Determine the [X, Y] coordinate at the center of the cell enclosing the given text.  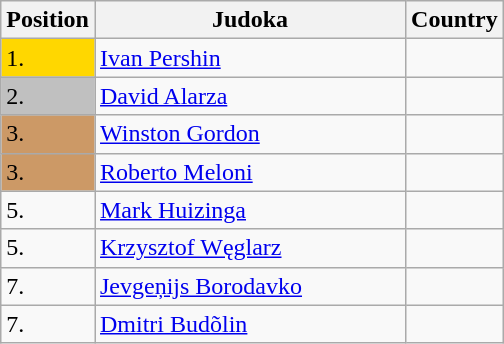
Jevgeņijs Borodavko [250, 286]
Winston Gordon [250, 134]
David Alarza [250, 96]
Country [455, 20]
Krzysztof Węglarz [250, 248]
Ivan Pershin [250, 58]
1. [48, 58]
Dmitri Budõlin [250, 324]
Mark Huizinga [250, 210]
Judoka [250, 20]
Roberto Meloni [250, 172]
Position [48, 20]
2. [48, 96]
